Detect which cell encompasses the target text, then output its (X, Y) center coordinate. 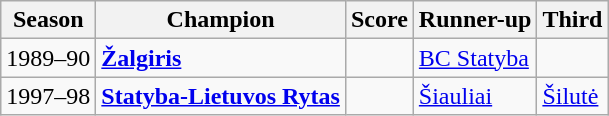
Žalgiris (221, 58)
BC Statyba (475, 58)
1989–90 (48, 58)
1997–98 (48, 96)
Season (48, 20)
Statyba-Lietuvos Rytas (221, 96)
Runner-up (475, 20)
Šiauliai (475, 96)
Champion (221, 20)
Score (379, 20)
Šilutė (572, 96)
Third (572, 20)
